Search for the cell housing the specified text and yield its [x, y] center coordinate. 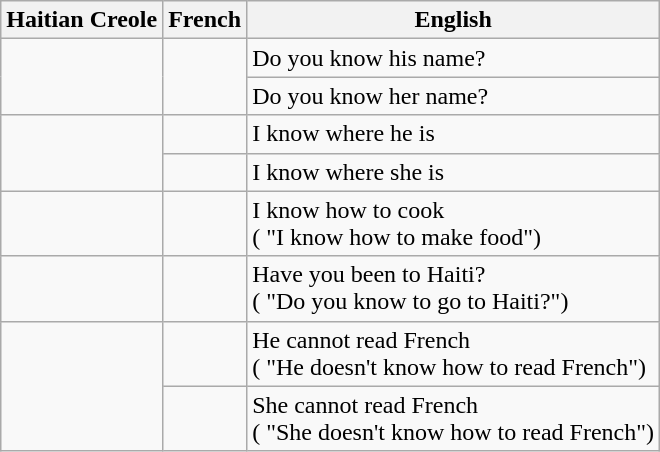
Have you been to Haiti?( "Do you know to go to Haiti?") [454, 288]
Do you know her name? [454, 96]
She cannot read French( "She doesn't know how to read French") [454, 418]
I know where he is [454, 134]
I know where she is [454, 172]
French [205, 20]
English [454, 20]
Do you know his name? [454, 58]
I know how to cook( "I know how to make food") [454, 224]
Haitian Creole [82, 20]
He cannot read French( "He doesn't know how to read French") [454, 354]
